Capture the cell that displays the provided text and extract its [x, y] central coordinate. 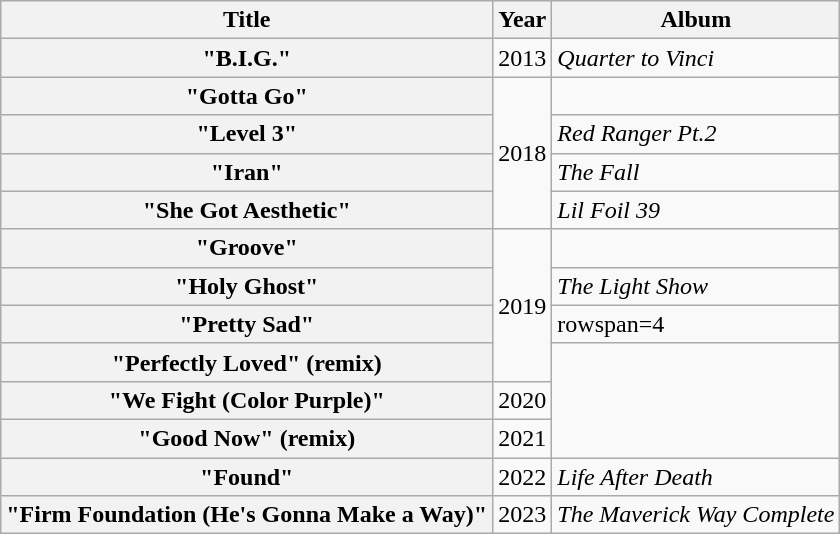
Quarter to Vinci [696, 58]
2020 [522, 400]
"Firm Foundation (He's Gonna Make a Way)" [247, 515]
"We Fight (Color Purple)" [247, 400]
The Maverick Way Complete [696, 515]
"Level 3" [247, 134]
"Groove" [247, 248]
"Holy Ghost" [247, 286]
Year [522, 20]
2021 [522, 438]
"She Got Aesthetic" [247, 210]
The Light Show [696, 286]
"Pretty Sad" [247, 324]
Title [247, 20]
Life After Death [696, 477]
2013 [522, 58]
Album [696, 20]
"Perfectly Loved" (remix) [247, 362]
"Iran" [247, 172]
"Found" [247, 477]
"Gotta Go" [247, 96]
rowspan=4 [696, 324]
"B.I.G." [247, 58]
2018 [522, 153]
Red Ranger Pt.2 [696, 134]
2019 [522, 305]
2022 [522, 477]
Lil Foil 39 [696, 210]
The Fall [696, 172]
2023 [522, 515]
"Good Now" (remix) [247, 438]
